From the cell containing the given text, extract its center point as (x, y) coordinate. 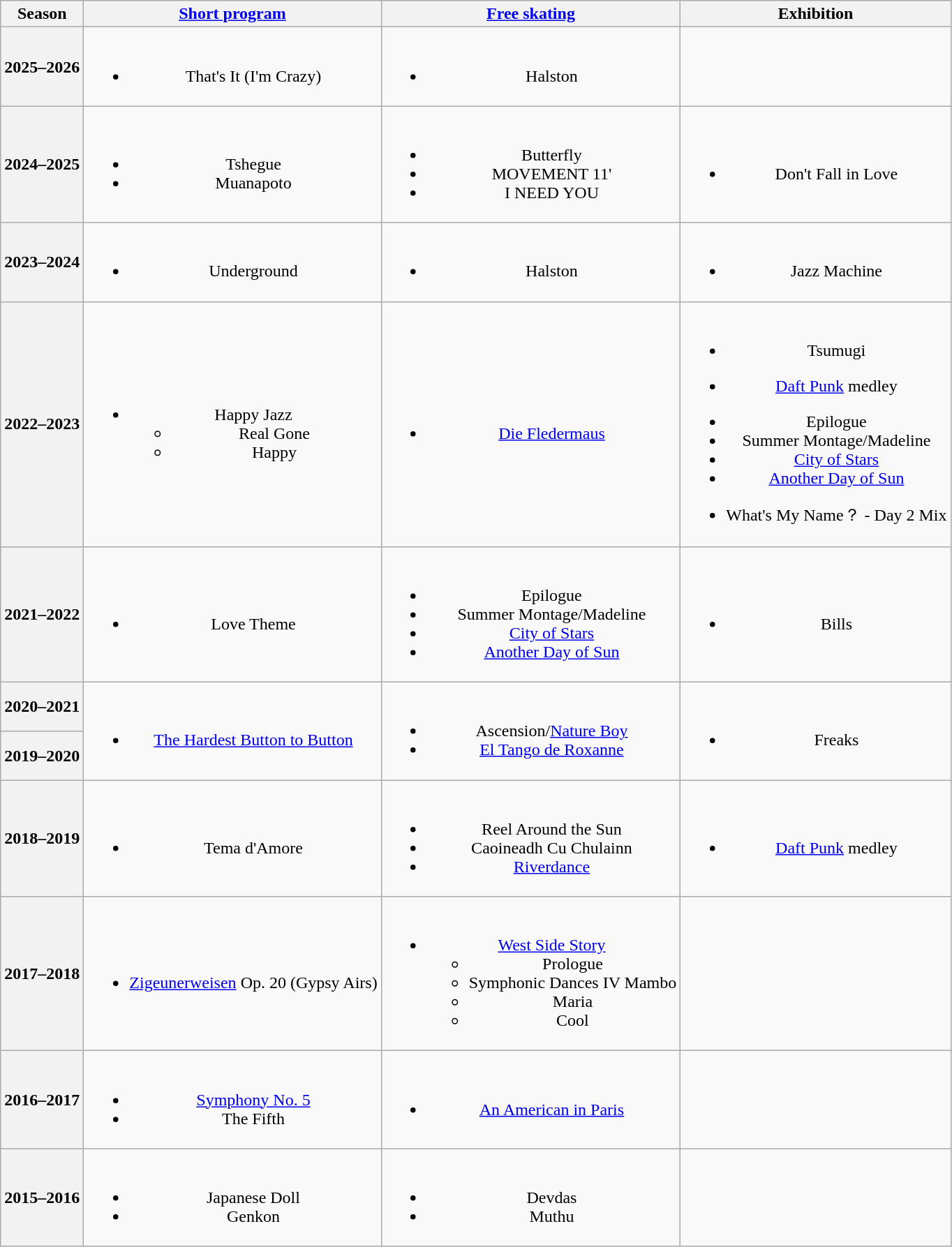
An American in Paris (530, 1100)
Symphony No. 5 The Fifth (232, 1100)
The Hardest Button to Button (232, 731)
Bills (815, 615)
Daft Punk medley (815, 839)
2015–2016 (42, 1197)
2018–2019 (42, 839)
2024–2025 (42, 165)
Devdas Muthu (530, 1197)
Exhibition (815, 14)
Happy JazzReal GoneHappy (232, 424)
Underground (232, 262)
2022–2023 (42, 424)
Free skating (530, 14)
Ascension/Nature Boy El Tango de Roxanne (530, 731)
Japanese Doll Genkon (232, 1197)
Tsumugi Daft Punk medley EpilogueSummer Montage/MadelineCity of Stars Another Day of Sun What's My Name？ - Day 2 Mix (815, 424)
Reel Around the Sun Caoineadh Cu Chulainn Riverdance (530, 839)
ButterflyMOVEMENT 11'I NEED YOU (530, 165)
West Side Story PrologueSymphonic Dances IV MamboMariaCool (530, 974)
Tema d'Amore (232, 839)
TshegueMuanapoto (232, 165)
2021–2022 (42, 615)
Zigeunerweisen Op. 20 (Gypsy Airs) (232, 974)
Jazz Machine (815, 262)
Short program (232, 14)
2017–2018 (42, 974)
EpilogueSummer Montage/MadelineCity of Stars Another Day of Sun (530, 615)
Die Fledermaus (530, 424)
2023–2024 (42, 262)
Freaks (815, 731)
That's It (I'm Crazy) (232, 67)
2020–2021 (42, 707)
Love Theme (232, 615)
2016–2017 (42, 1100)
2019–2020 (42, 756)
Season (42, 14)
2025–2026 (42, 67)
Don't Fall in Love (815, 165)
